Provide the (X, Y) coordinate of the cell's center where the given text is located.  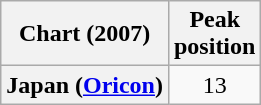
Japan (Oricon) (85, 85)
13 (214, 85)
Peakposition (214, 34)
Chart (2007) (85, 34)
